Identify which cell holds the provided text, then report its [X, Y] central coordinate. 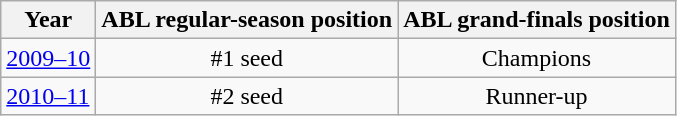
#1 seed [247, 58]
2009–10 [48, 58]
ABL grand-finals position [537, 20]
Year [48, 20]
ABL regular-season position [247, 20]
Champions [537, 58]
#2 seed [247, 96]
Runner-up [537, 96]
2010–11 [48, 96]
